For the text-containing cell, return its midpoint in [X, Y] coordinate format. 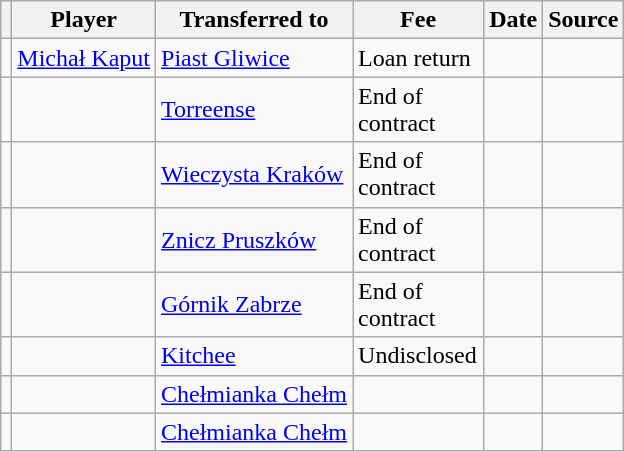
Player [84, 20]
Torreense [254, 110]
Date [514, 20]
Undisclosed [418, 356]
Source [584, 20]
Transferred to [254, 20]
Loan return [418, 58]
Wieczysta Kraków [254, 174]
Fee [418, 20]
Michał Kaput [84, 58]
Kitchee [254, 356]
Piast Gliwice [254, 58]
Górnik Zabrze [254, 304]
Znicz Pruszków [254, 240]
